Search for the cell housing the specified text and yield its [x, y] center coordinate. 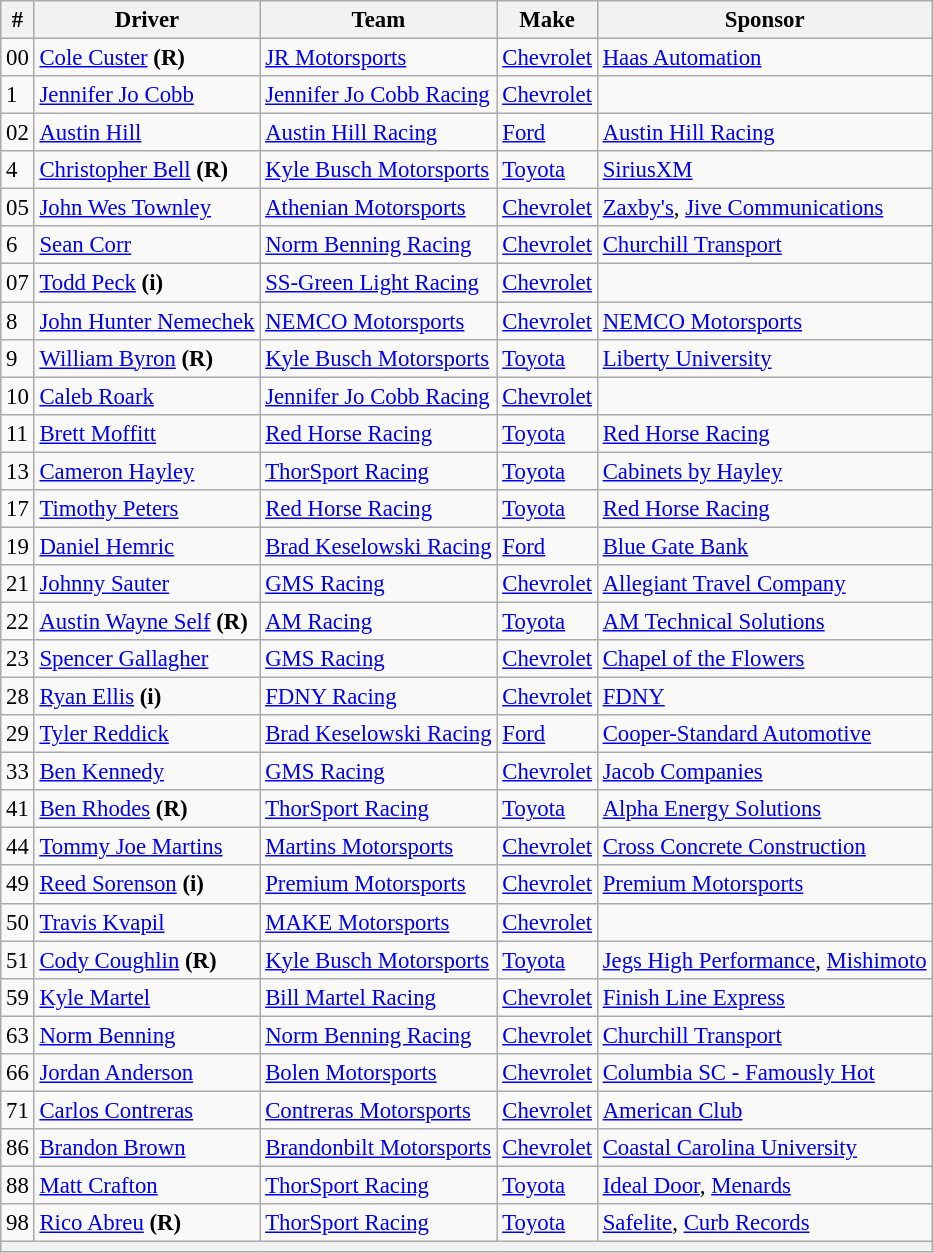
Rico Abreu (R) [147, 1223]
Brett Moffitt [147, 433]
28 [18, 697]
05 [18, 208]
Ideal Door, Menards [764, 1185]
71 [18, 1110]
63 [18, 1035]
Driver [147, 20]
John Hunter Nemechek [147, 321]
Bolen Motorsports [378, 1073]
49 [18, 885]
Carlos Contreras [147, 1110]
19 [18, 546]
Safelite, Curb Records [764, 1223]
51 [18, 960]
JR Motorsports [378, 58]
Brandonbilt Motorsports [378, 1148]
86 [18, 1148]
Caleb Roark [147, 396]
29 [18, 734]
Zaxby's, Jive Communications [764, 208]
Jegs High Performance, Mishimoto [764, 960]
41 [18, 809]
6 [18, 245]
21 [18, 584]
Austin Wayne Self (R) [147, 621]
Ben Rhodes (R) [147, 809]
Ben Kennedy [147, 772]
Johnny Sauter [147, 584]
23 [18, 659]
98 [18, 1223]
Cole Custer (R) [147, 58]
FDNY [764, 697]
9 [18, 358]
Brandon Brown [147, 1148]
Tommy Joe Martins [147, 847]
Daniel Hemric [147, 546]
Travis Kvapil [147, 922]
Jacob Companies [764, 772]
11 [18, 433]
Finish Line Express [764, 997]
00 [18, 58]
13 [18, 471]
10 [18, 396]
FDNY Racing [378, 697]
22 [18, 621]
4 [18, 170]
50 [18, 922]
59 [18, 997]
William Byron (R) [147, 358]
44 [18, 847]
07 [18, 283]
Norm Benning [147, 1035]
Tyler Reddick [147, 734]
Coastal Carolina University [764, 1148]
SiriusXM [764, 170]
Austin Hill [147, 133]
02 [18, 133]
Jennifer Jo Cobb [147, 95]
1 [18, 95]
Martins Motorsports [378, 847]
Blue Gate Bank [764, 546]
Timothy Peters [147, 509]
Allegiant Travel Company [764, 584]
SS-Green Light Racing [378, 283]
17 [18, 509]
John Wes Townley [147, 208]
Bill Martel Racing [378, 997]
Kyle Martel [147, 997]
Liberty University [764, 358]
Christopher Bell (R) [147, 170]
88 [18, 1185]
Alpha Energy Solutions [764, 809]
Make [547, 20]
Cody Coughlin (R) [147, 960]
Columbia SC - Famously Hot [764, 1073]
Sean Corr [147, 245]
Chapel of the Flowers [764, 659]
AM Technical Solutions [764, 621]
Haas Automation [764, 58]
Cooper-Standard Automotive [764, 734]
Contreras Motorsports [378, 1110]
MAKE Motorsports [378, 922]
Spencer Gallagher [147, 659]
Cross Concrete Construction [764, 847]
Team [378, 20]
Todd Peck (i) [147, 283]
Ryan Ellis (i) [147, 697]
Reed Sorenson (i) [147, 885]
66 [18, 1073]
Jordan Anderson [147, 1073]
# [18, 20]
Sponsor [764, 20]
Athenian Motorsports [378, 208]
8 [18, 321]
Cabinets by Hayley [764, 471]
33 [18, 772]
AM Racing [378, 621]
Matt Crafton [147, 1185]
American Club [764, 1110]
Cameron Hayley [147, 471]
